Return the [X, Y] coordinate for the center point of the cell that contains the specified text.  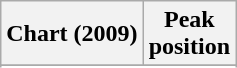
Peakposition [189, 34]
Chart (2009) [72, 34]
